For the text-containing cell, return its midpoint in (X, Y) coordinate format. 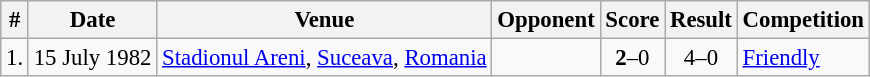
Result (702, 20)
Friendly (803, 58)
Opponent (546, 20)
4–0 (702, 58)
15 July 1982 (92, 58)
# (15, 20)
Competition (803, 20)
Stadionul Areni, Suceava, Romania (324, 58)
Venue (324, 20)
2–0 (632, 58)
Date (92, 20)
1. (15, 58)
Score (632, 20)
